Capture the cell that displays the provided text and extract its [X, Y] central coordinate. 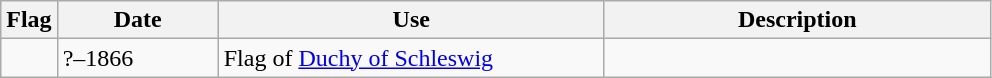
Flag [29, 20]
?–1866 [138, 58]
Date [138, 20]
Use [411, 20]
Description [797, 20]
Flag of Duchy of Schleswig [411, 58]
